Pinpoint the cell where the given text exists, returning its [X, Y] midpoint coordinate. 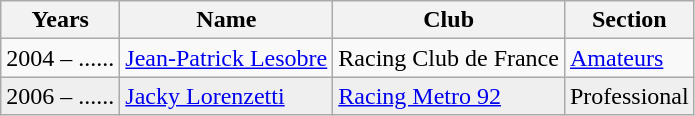
Amateurs [629, 58]
2004 – ...... [60, 58]
Jacky Lorenzetti [226, 96]
Racing Club de France [449, 58]
2006 – ...... [60, 96]
Section [629, 20]
Club [449, 20]
Name [226, 20]
Professional [629, 96]
Racing Metro 92 [449, 96]
Years [60, 20]
Jean-Patrick Lesobre [226, 58]
